Return the (X, Y) coordinate for the center point of the cell that contains the specified text.  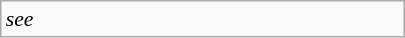
see (203, 19)
